Scan for the cell matching the given text and deliver its [x, y] coordinate at center. 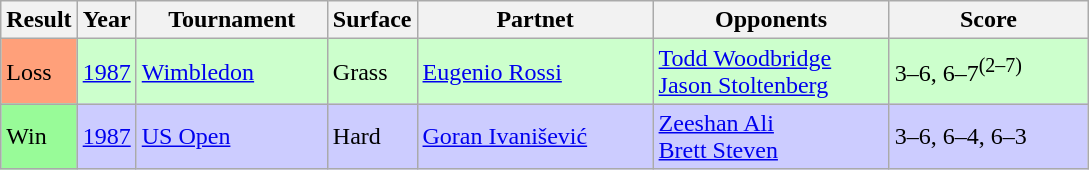
Opponents [771, 20]
Todd Woodbridge Jason Stoltenberg [771, 72]
Win [39, 136]
Grass [372, 72]
Eugenio Rossi [535, 72]
Surface [372, 20]
Wimbledon [232, 72]
Year [106, 20]
US Open [232, 136]
3–6, 6–4, 6–3 [988, 136]
Loss [39, 72]
Zeeshan Ali Brett Steven [771, 136]
Partnet [535, 20]
3–6, 6–7(2–7) [988, 72]
Hard [372, 136]
Result [39, 20]
Goran Ivanišević [535, 136]
Score [988, 20]
Tournament [232, 20]
